Identify which cell holds the provided text, then report its (X, Y) central coordinate. 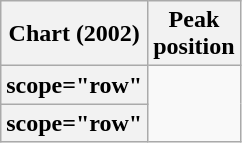
Chart (2002) (74, 34)
Peakposition (194, 34)
